Provide the (X, Y) coordinate of the cell's center where the given text is located.  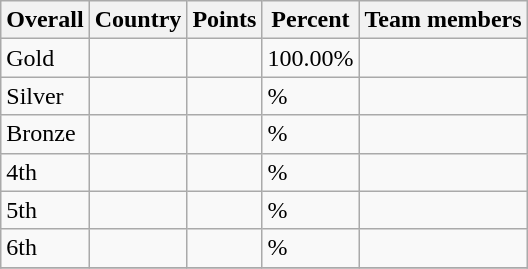
Gold (45, 58)
6th (45, 248)
Points (224, 20)
100.00% (310, 58)
4th (45, 172)
Team members (443, 20)
5th (45, 210)
Silver (45, 96)
Country (138, 20)
Overall (45, 20)
Bronze (45, 134)
Percent (310, 20)
